Output the [x, y] coordinate of the center of the cell containing the given text.  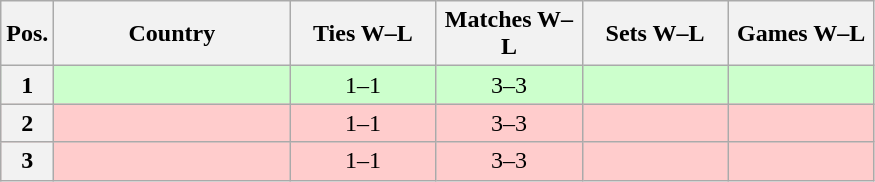
Country [172, 34]
3 [28, 161]
Ties W–L [363, 34]
Pos. [28, 34]
2 [28, 123]
Matches W–L [509, 34]
Games W–L [801, 34]
1 [28, 85]
Sets W–L [655, 34]
